Capture the cell that displays the provided text and extract its [X, Y] central coordinate. 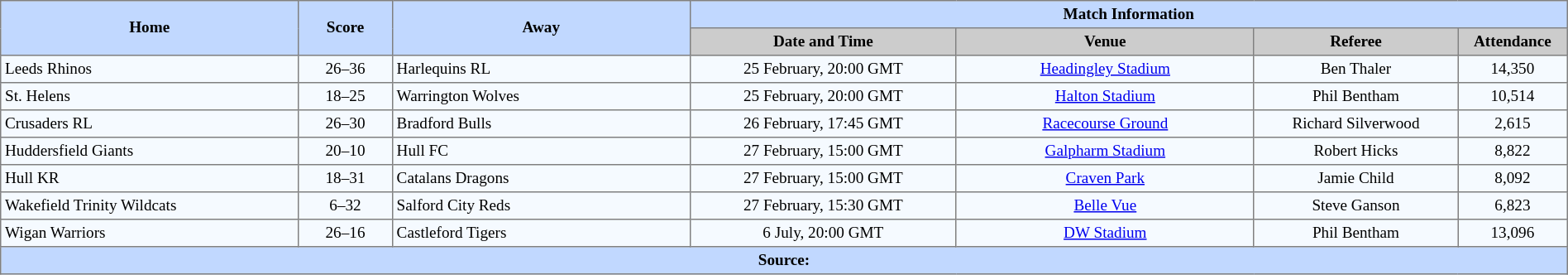
26 February, 17:45 GMT [823, 124]
6 July, 20:00 GMT [823, 234]
Source: [784, 260]
Catalans Dragons [541, 179]
Racecourse Ground [1105, 124]
Hull FC [541, 151]
Home [150, 28]
8,822 [1513, 151]
Away [541, 28]
Wakefield Trinity Wildcats [150, 205]
Score [346, 28]
Salford City Reds [541, 205]
20–10 [346, 151]
DW Stadium [1105, 234]
Jamie Child [1355, 179]
13,096 [1513, 234]
Warrington Wolves [541, 96]
6,823 [1513, 205]
18–25 [346, 96]
Leeds Rhinos [150, 70]
Huddersfield Giants [150, 151]
10,514 [1513, 96]
Belle Vue [1105, 205]
Ben Thaler [1355, 70]
Hull KR [150, 179]
26–36 [346, 70]
26–16 [346, 234]
Craven Park [1105, 179]
Harlequins RL [541, 70]
Castleford Tigers [541, 234]
18–31 [346, 179]
Steve Ganson [1355, 205]
Crusaders RL [150, 124]
2,615 [1513, 124]
Richard Silverwood [1355, 124]
Date and Time [823, 41]
27 February, 15:30 GMT [823, 205]
Bradford Bulls [541, 124]
Wigan Warriors [150, 234]
26–30 [346, 124]
Galpharm Stadium [1105, 151]
Headingley Stadium [1105, 70]
14,350 [1513, 70]
St. Helens [150, 96]
6–32 [346, 205]
Venue [1105, 41]
Halton Stadium [1105, 96]
Robert Hicks [1355, 151]
Referee [1355, 41]
Attendance [1513, 41]
Match Information [1128, 15]
8,092 [1513, 179]
